Output the [X, Y] coordinate of the center of the cell containing the given text.  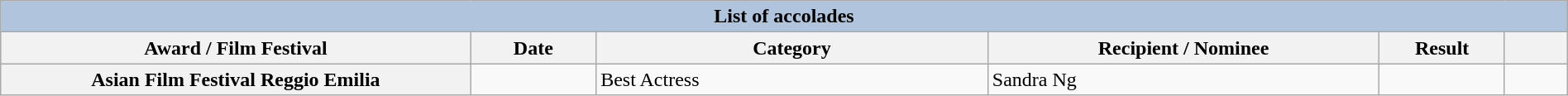
Best Actress [792, 79]
Category [792, 48]
Sandra Ng [1183, 79]
List of accolades [784, 17]
Asian Film Festival Reggio Emilia [236, 79]
Result [1442, 48]
Award / Film Festival [236, 48]
Date [533, 48]
Recipient / Nominee [1183, 48]
